Find where the given text appears and provide that cell's center as (X, Y) coordinate. 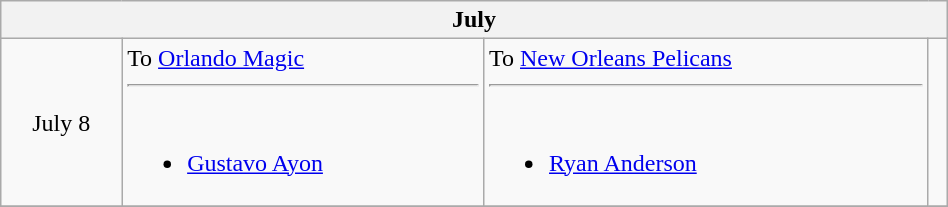
July 8 (62, 122)
July (474, 20)
To Orlando MagicGustavo Ayon (303, 122)
To New Orleans PelicansRyan Anderson (705, 122)
